Determine the (X, Y) coordinate at the center of the cell enclosing the given text.  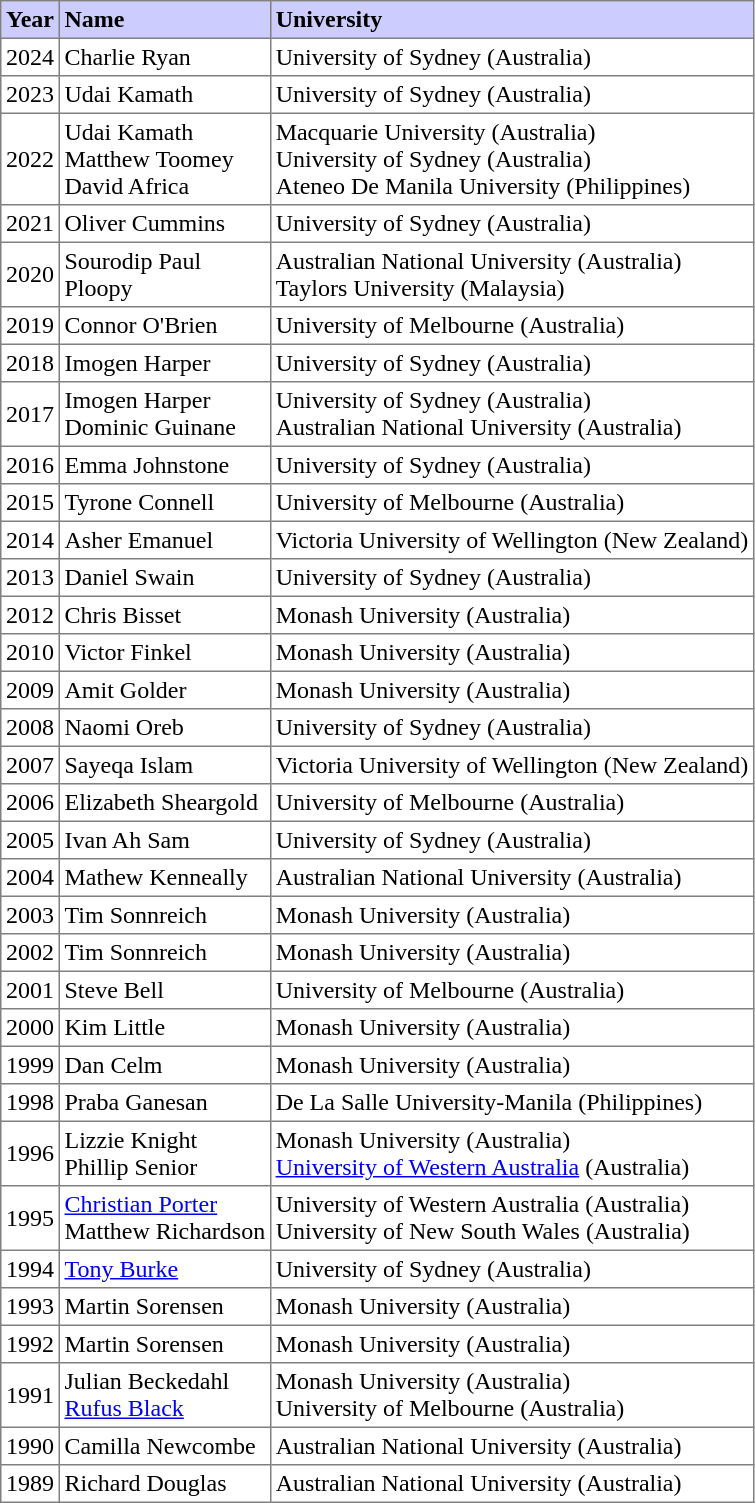
1996 (30, 1153)
2021 (30, 224)
1995 (30, 1218)
2016 (30, 465)
Imogen Harper (164, 363)
Oliver Cummins (164, 224)
1989 (30, 1484)
2010 (30, 653)
Naomi Oreb (164, 728)
1992 (30, 1344)
2009 (30, 690)
Name (164, 20)
1991 (30, 1395)
2006 (30, 803)
1999 (30, 1065)
2024 (30, 57)
Lizzie KnightPhillip Senior (164, 1153)
2012 (30, 615)
Sayeqa Islam (164, 765)
2004 (30, 878)
2020 (30, 274)
1994 (30, 1269)
2015 (30, 503)
Julian BeckedahlRufus Black (164, 1395)
Sourodip PaulPloopy (164, 274)
Charlie Ryan (164, 57)
2008 (30, 728)
University (512, 20)
2007 (30, 765)
Ivan Ah Sam (164, 840)
Richard Douglas (164, 1484)
Udai KamathMatthew ToomeyDavid Africa (164, 159)
Christian PorterMatthew Richardson (164, 1218)
Monash University (Australia)University of Western Australia (Australia) (512, 1153)
Chris Bisset (164, 615)
Praba Ganesan (164, 1103)
Daniel Swain (164, 578)
1990 (30, 1446)
Kim Little (164, 1028)
2023 (30, 95)
Victor Finkel (164, 653)
2000 (30, 1028)
Australian National University (Australia)Taylors University (Malaysia) (512, 274)
Tyrone Connell (164, 503)
Dan Celm (164, 1065)
1993 (30, 1307)
University of Sydney (Australia)Australian National University (Australia) (512, 414)
2014 (30, 540)
De La Salle University-Manila (Philippines) (512, 1103)
2003 (30, 915)
Tony Burke (164, 1269)
Imogen HarperDominic Guinane (164, 414)
2002 (30, 953)
Year (30, 20)
2013 (30, 578)
2022 (30, 159)
Macquarie University (Australia)University of Sydney (Australia)Ateneo De Manila University (Philippines) (512, 159)
Steve Bell (164, 990)
2019 (30, 326)
Udai Kamath (164, 95)
2001 (30, 990)
University of Western Australia (Australia)University of New South Wales (Australia) (512, 1218)
2017 (30, 414)
2018 (30, 363)
Amit Golder (164, 690)
Monash University (Australia)University of Melbourne (Australia) (512, 1395)
Mathew Kenneally (164, 878)
2005 (30, 840)
Elizabeth Sheargold (164, 803)
Connor O'Brien (164, 326)
Asher Emanuel (164, 540)
Emma Johnstone (164, 465)
1998 (30, 1103)
Camilla Newcombe (164, 1446)
